Scan for the cell matching the given text and deliver its (X, Y) coordinate at center. 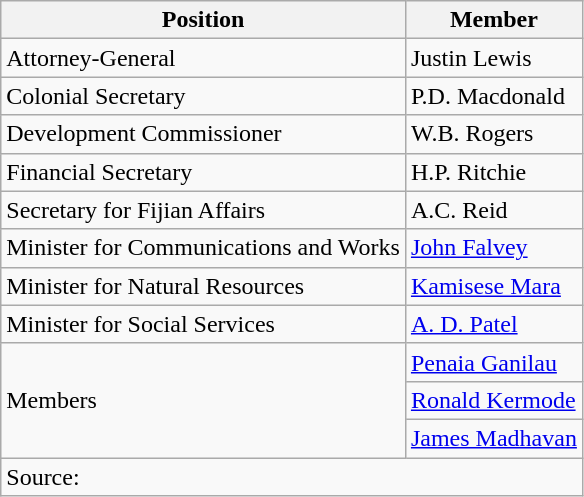
Secretary for Fijian Affairs (204, 210)
W.B. Rogers (494, 134)
A.C. Reid (494, 210)
A. D. Patel (494, 324)
John Falvey (494, 248)
Minister for Social Services (204, 324)
Position (204, 20)
Attorney-General (204, 58)
Kamisese Mara (494, 286)
Source: (292, 477)
Financial Secretary (204, 172)
James Madhavan (494, 438)
Minister for Natural Resources (204, 286)
Member (494, 20)
Colonial Secretary (204, 96)
Development Commissioner (204, 134)
Penaia Ganilau (494, 362)
Minister for Communications and Works (204, 248)
Justin Lewis (494, 58)
H.P. Ritchie (494, 172)
Ronald Kermode (494, 400)
P.D. Macdonald (494, 96)
Members (204, 400)
